Find where the given text appears and provide that cell's center as [x, y] coordinate. 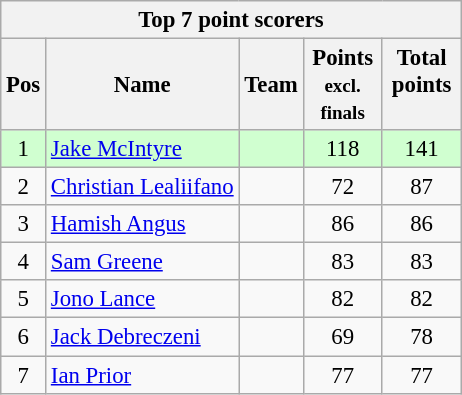
72 [342, 187]
Jono Lance [142, 299]
Christian Lealiifano [142, 187]
Hamish Angus [142, 224]
78 [422, 337]
Pos [24, 85]
Team [271, 85]
Top 7 point scorers [231, 20]
Sam Greene [142, 262]
7 [24, 375]
2 [24, 187]
87 [422, 187]
5 [24, 299]
118 [342, 149]
4 [24, 262]
Pointsexcl.finals [342, 85]
Jack Debreczeni [142, 337]
1 [24, 149]
Totalpoints [422, 85]
141 [422, 149]
Jake McIntyre [142, 149]
69 [342, 337]
3 [24, 224]
6 [24, 337]
Name [142, 85]
Ian Prior [142, 375]
